Scan for the cell matching the given text and deliver its [x, y] coordinate at center. 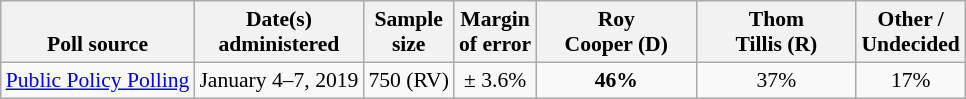
ThomTillis (R) [776, 32]
17% [910, 80]
Public Policy Polling [98, 80]
± 3.6% [495, 80]
750 (RV) [408, 80]
January 4–7, 2019 [278, 80]
Date(s)administered [278, 32]
RoyCooper (D) [616, 32]
Other /Undecided [910, 32]
46% [616, 80]
Samplesize [408, 32]
Poll source [98, 32]
37% [776, 80]
Marginof error [495, 32]
